Capture the cell that displays the provided text and extract its [x, y] central coordinate. 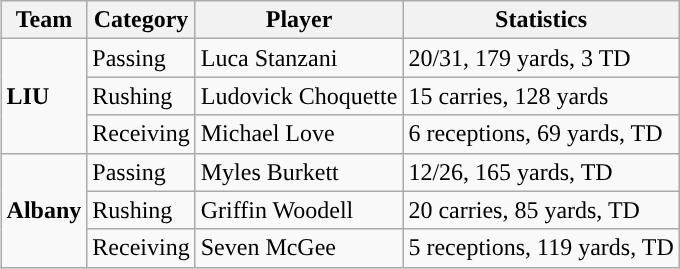
20 carries, 85 yards, TD [541, 210]
Ludovick Choquette [299, 96]
Myles Burkett [299, 172]
6 receptions, 69 yards, TD [541, 134]
5 receptions, 119 yards, TD [541, 248]
Seven McGee [299, 248]
Category [141, 20]
Albany [44, 210]
12/26, 165 yards, TD [541, 172]
15 carries, 128 yards [541, 96]
20/31, 179 yards, 3 TD [541, 58]
Griffin Woodell [299, 210]
Michael Love [299, 134]
Team [44, 20]
Player [299, 20]
Luca Stanzani [299, 58]
Statistics [541, 20]
LIU [44, 96]
